Return the [X, Y] coordinate for the center point of the cell that contains the specified text.  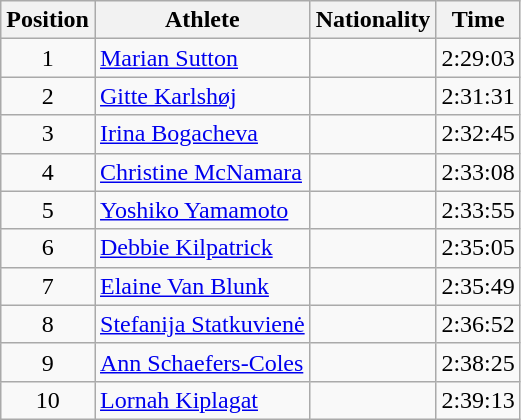
Yoshiko Yamamoto [202, 210]
2:32:45 [478, 134]
Stefanija Statkuvienė [202, 324]
2:31:31 [478, 96]
Ann Schaefers-Coles [202, 362]
9 [48, 362]
2:33:55 [478, 210]
2:29:03 [478, 58]
Elaine Van Blunk [202, 286]
Nationality [373, 20]
Time [478, 20]
6 [48, 248]
2:33:08 [478, 172]
Athlete [202, 20]
2:35:49 [478, 286]
10 [48, 400]
Debbie Kilpatrick [202, 248]
Position [48, 20]
1 [48, 58]
8 [48, 324]
Christine McNamara [202, 172]
3 [48, 134]
2:38:25 [478, 362]
Gitte Karlshøj [202, 96]
Lornah Kiplagat [202, 400]
Irina Bogacheva [202, 134]
2 [48, 96]
5 [48, 210]
2:39:13 [478, 400]
Marian Sutton [202, 58]
2:36:52 [478, 324]
7 [48, 286]
2:35:05 [478, 248]
4 [48, 172]
